Search for the cell housing the specified text and yield its [X, Y] center coordinate. 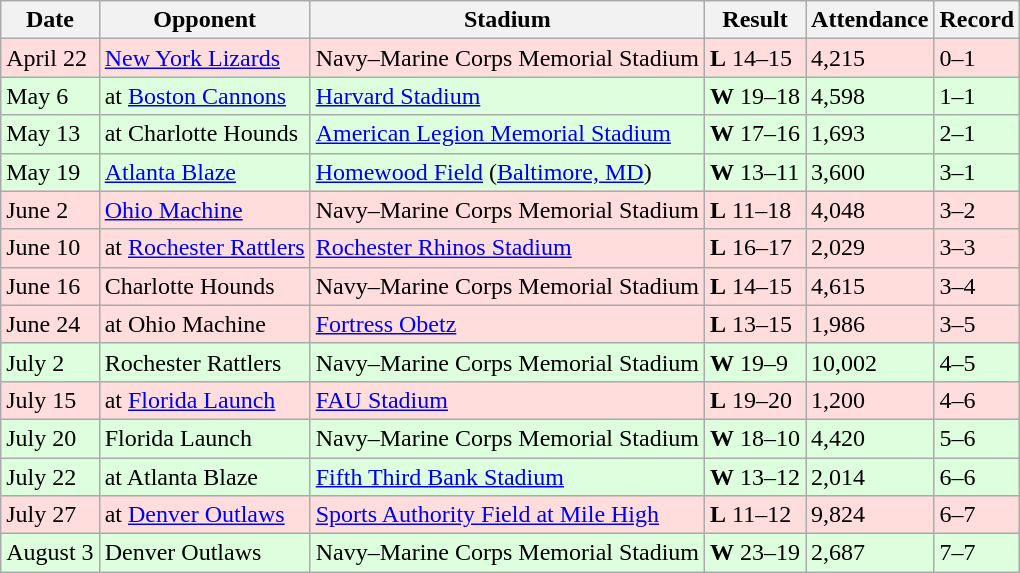
FAU Stadium [507, 400]
May 13 [50, 134]
July 20 [50, 438]
Attendance [870, 20]
Denver Outlaws [204, 553]
W 13–12 [756, 477]
3–5 [977, 324]
2–1 [977, 134]
4,615 [870, 286]
at Charlotte Hounds [204, 134]
at Rochester Rattlers [204, 248]
July 27 [50, 515]
Charlotte Hounds [204, 286]
July 2 [50, 362]
3–3 [977, 248]
W 13–11 [756, 172]
August 3 [50, 553]
2,014 [870, 477]
at Boston Cannons [204, 96]
L 16–17 [756, 248]
Opponent [204, 20]
L 11–12 [756, 515]
Fortress Obetz [507, 324]
1,200 [870, 400]
Fifth Third Bank Stadium [507, 477]
April 22 [50, 58]
3–2 [977, 210]
at Florida Launch [204, 400]
July 15 [50, 400]
7–7 [977, 553]
Rochester Rhinos Stadium [507, 248]
Florida Launch [204, 438]
W 19–18 [756, 96]
10,002 [870, 362]
2,687 [870, 553]
American Legion Memorial Stadium [507, 134]
6–7 [977, 515]
3–4 [977, 286]
at Ohio Machine [204, 324]
1–1 [977, 96]
Harvard Stadium [507, 96]
W 19–9 [756, 362]
Date [50, 20]
3,600 [870, 172]
Result [756, 20]
L 13–15 [756, 324]
Sports Authority Field at Mile High [507, 515]
4,420 [870, 438]
at Denver Outlaws [204, 515]
L 11–18 [756, 210]
New York Lizards [204, 58]
Stadium [507, 20]
June 10 [50, 248]
June 2 [50, 210]
W 18–10 [756, 438]
Rochester Rattlers [204, 362]
June 16 [50, 286]
6–6 [977, 477]
4,598 [870, 96]
July 22 [50, 477]
4–6 [977, 400]
Record [977, 20]
W 17–16 [756, 134]
4,048 [870, 210]
May 6 [50, 96]
3–1 [977, 172]
at Atlanta Blaze [204, 477]
5–6 [977, 438]
9,824 [870, 515]
Ohio Machine [204, 210]
Atlanta Blaze [204, 172]
June 24 [50, 324]
4,215 [870, 58]
1,693 [870, 134]
0–1 [977, 58]
4–5 [977, 362]
L 19–20 [756, 400]
W 23–19 [756, 553]
1,986 [870, 324]
May 19 [50, 172]
Homewood Field (Baltimore, MD) [507, 172]
2,029 [870, 248]
